Return (X, Y) of the center of cell containing provided text 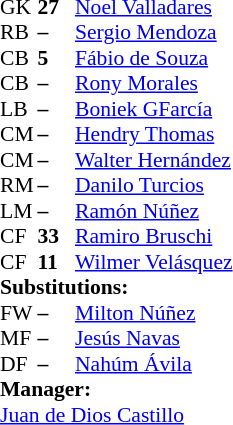
FW (19, 313)
RB (19, 33)
33 (57, 237)
Ramiro Bruschi (154, 237)
11 (57, 262)
RM (19, 185)
Fábio de Souza (154, 58)
Jesús Navas (154, 339)
Manager: (116, 389)
Danilo Turcios (154, 185)
LB (19, 109)
Substitutions: (116, 287)
5 (57, 58)
MF (19, 339)
Ramón Núñez (154, 211)
LM (19, 211)
Nahúm Ávila (154, 364)
Boniek GFarcía (154, 109)
Walter Hernández (154, 160)
Milton Núñez (154, 313)
Hendry Thomas (154, 135)
Sergio Mendoza (154, 33)
Rony Morales (154, 83)
Wilmer Velásquez (154, 262)
DF (19, 364)
